Find where the given text appears and provide that cell's center as [x, y] coordinate. 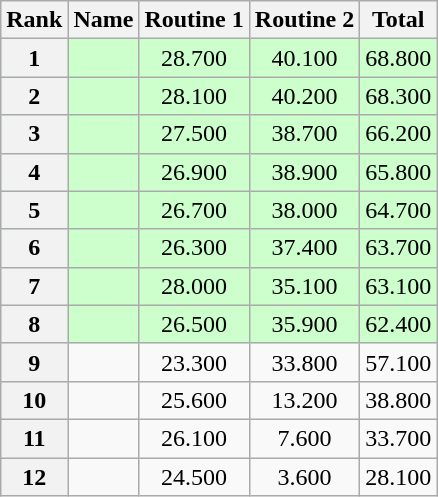
Total [398, 20]
26.100 [194, 438]
62.400 [398, 324]
11 [34, 438]
25.600 [194, 400]
1 [34, 58]
38.900 [304, 172]
35.900 [304, 324]
7 [34, 286]
26.300 [194, 248]
38.700 [304, 134]
63.100 [398, 286]
38.000 [304, 210]
4 [34, 172]
Name [104, 20]
9 [34, 362]
66.200 [398, 134]
2 [34, 96]
68.300 [398, 96]
63.700 [398, 248]
13.200 [304, 400]
12 [34, 477]
5 [34, 210]
26.500 [194, 324]
35.100 [304, 286]
6 [34, 248]
8 [34, 324]
Rank [34, 20]
64.700 [398, 210]
26.900 [194, 172]
23.300 [194, 362]
68.800 [398, 58]
33.700 [398, 438]
Routine 1 [194, 20]
10 [34, 400]
7.600 [304, 438]
3 [34, 134]
28.000 [194, 286]
57.100 [398, 362]
37.400 [304, 248]
26.700 [194, 210]
Routine 2 [304, 20]
40.200 [304, 96]
38.800 [398, 400]
40.100 [304, 58]
28.700 [194, 58]
24.500 [194, 477]
65.800 [398, 172]
33.800 [304, 362]
3.600 [304, 477]
27.500 [194, 134]
